Return the [x, y] coordinate for the center point of the cell that contains the specified text.  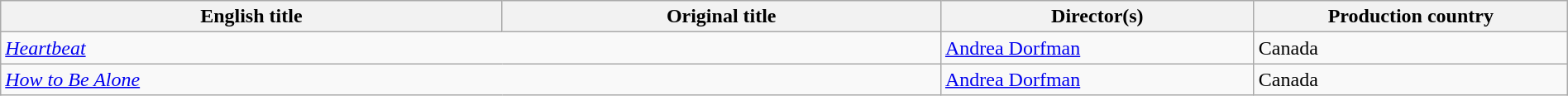
Original title [721, 17]
Heartbeat [471, 48]
How to Be Alone [471, 79]
Production country [1411, 17]
Director(s) [1097, 17]
English title [251, 17]
